Identify which cell holds the provided text, then report its [X, Y] central coordinate. 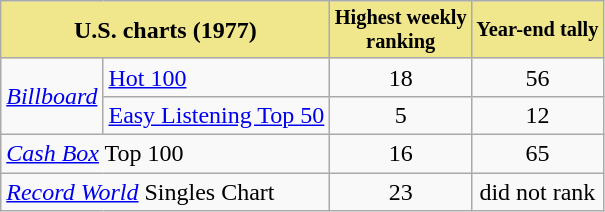
did not rank [537, 192]
12 [537, 115]
Hot 100 [216, 77]
Easy Listening Top 50 [216, 115]
56 [537, 77]
65 [537, 154]
U.S. charts (1977) [166, 30]
18 [401, 77]
16 [401, 154]
Record World Singles Chart [166, 192]
Year-end tally [537, 30]
Billboard [52, 96]
Highest weekly ranking [401, 30]
5 [401, 115]
23 [401, 192]
Cash Box Top 100 [166, 154]
